Locate the cell with the specified text and output its [x, y] center coordinate. 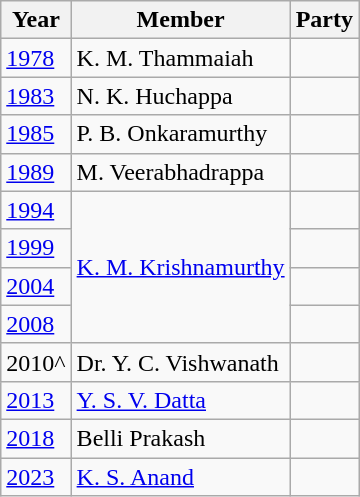
1989 [36, 172]
K. M. Thammaiah [180, 58]
2023 [36, 477]
1994 [36, 210]
Member [180, 20]
2010^ [36, 362]
K. S. Anand [180, 477]
Year [36, 20]
Dr. Y. C. Vishwanath [180, 362]
2013 [36, 400]
1999 [36, 248]
Y. S. V. Datta [180, 400]
P. B. Onkaramurthy [180, 134]
Belli Prakash [180, 438]
1985 [36, 134]
2018 [36, 438]
Party [324, 20]
2008 [36, 324]
N. K. Huchappa [180, 96]
2004 [36, 286]
M. Veerabhadrappa [180, 172]
K. M. Krishnamurthy [180, 267]
1978 [36, 58]
1983 [36, 96]
